From the cell containing the given text, extract its center point as (X, Y) coordinate. 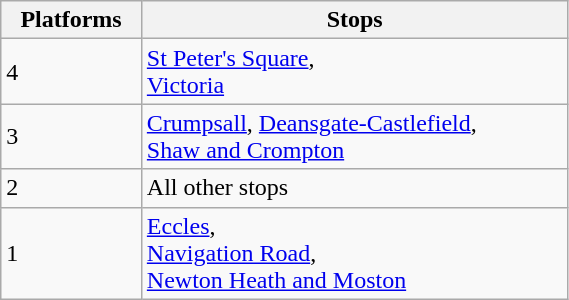
2 (72, 188)
Platforms (72, 20)
All other stops (354, 188)
3 (72, 136)
Stops (354, 20)
Eccles,Navigation Road,Newton Heath and Moston (354, 253)
St Peter's Square,Victoria (354, 72)
Crumpsall, Deansgate-Castlefield,Shaw and Crompton (354, 136)
4 (72, 72)
1 (72, 253)
